For the text-containing cell, return its midpoint in [X, Y] coordinate format. 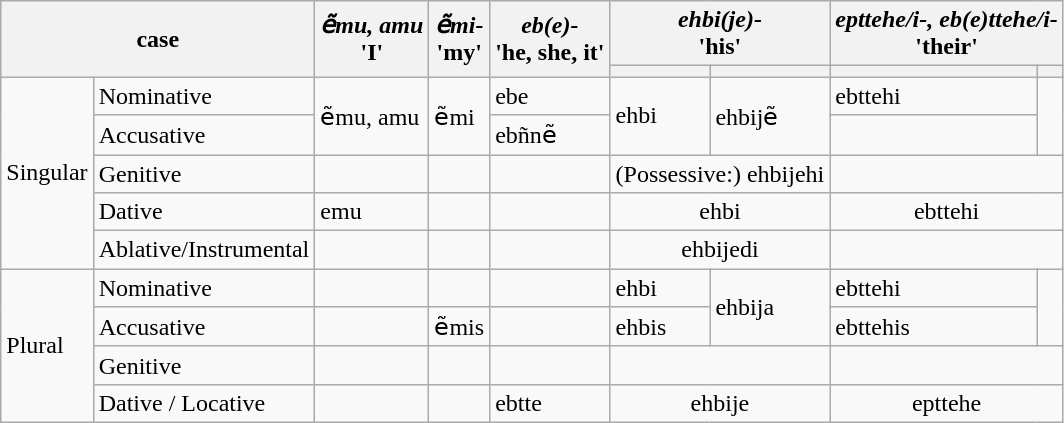
ebttehis [934, 327]
emu [372, 212]
ebe [550, 96]
ẽmi [460, 116]
Ablative/Instrumental [204, 250]
ebñnẽ [550, 135]
ẽmi-'my' [460, 39]
ehbi(je)-'his' [720, 34]
ehbije [720, 403]
(Possessive:) ehbijehi [720, 173]
Dative [204, 212]
epttehe/i-, eb(e)ttehe/i-'their' [947, 34]
Plural [47, 346]
case [158, 39]
ehbijedi [720, 250]
ẽmu, amu [372, 116]
epttehe [947, 403]
Dative / Locative [204, 403]
ehbijẽ [770, 116]
eb(e)-'he, she, it' [550, 39]
ebtte [550, 403]
ẽmis [460, 327]
ehbija [770, 308]
ehbis [660, 327]
Singular [47, 173]
ẽmu, amu'I' [372, 39]
